Extract the (X, Y) coordinate from the center of the cell holding the provided text.  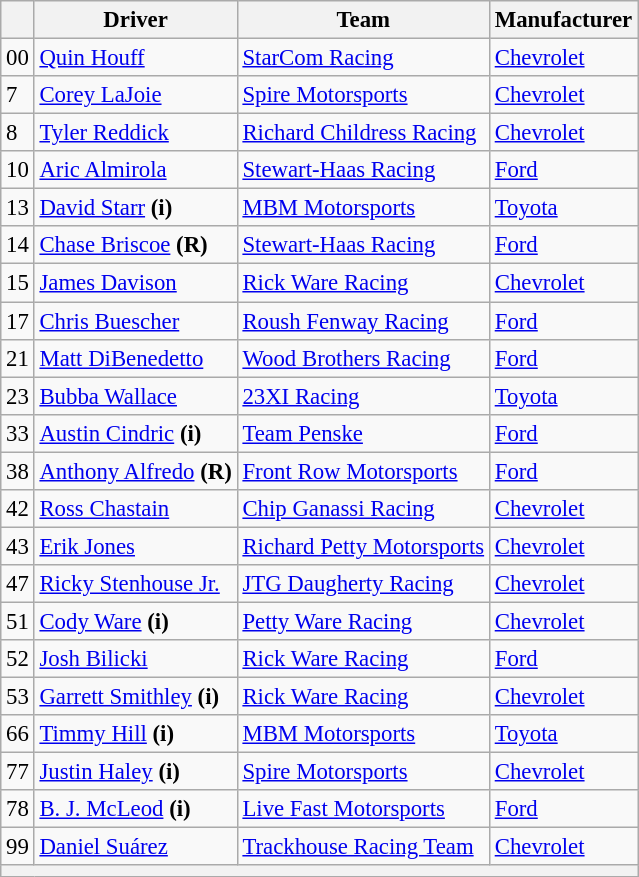
Cody Ware (i) (136, 621)
Timmy Hill (i) (136, 734)
Wood Brothers Racing (363, 358)
23 (18, 396)
James Davison (136, 283)
Anthony Alfredo (R) (136, 471)
00 (18, 58)
Matt DiBenedetto (136, 358)
38 (18, 471)
Team (363, 20)
JTG Daugherty Racing (363, 584)
Trackhouse Racing Team (363, 847)
33 (18, 433)
Richard Petty Motorsports (363, 546)
52 (18, 659)
7 (18, 95)
53 (18, 697)
47 (18, 584)
51 (18, 621)
Josh Bilicki (136, 659)
Tyler Reddick (136, 133)
15 (18, 283)
Chase Briscoe (R) (136, 245)
David Starr (i) (136, 208)
77 (18, 772)
23XI Racing (363, 396)
42 (18, 509)
Richard Childress Racing (363, 133)
B. J. McLeod (i) (136, 809)
Petty Ware Racing (363, 621)
78 (18, 809)
Chip Ganassi Racing (363, 509)
8 (18, 133)
Justin Haley (i) (136, 772)
StarCom Racing (363, 58)
99 (18, 847)
Front Row Motorsports (363, 471)
10 (18, 170)
Daniel Suárez (136, 847)
Aric Almirola (136, 170)
Austin Cindric (i) (136, 433)
Chris Buescher (136, 321)
13 (18, 208)
Ricky Stenhouse Jr. (136, 584)
Corey LaJoie (136, 95)
Team Penske (363, 433)
21 (18, 358)
43 (18, 546)
Manufacturer (563, 20)
17 (18, 321)
Roush Fenway Racing (363, 321)
Quin Houff (136, 58)
Ross Chastain (136, 509)
66 (18, 734)
Garrett Smithley (i) (136, 697)
14 (18, 245)
Bubba Wallace (136, 396)
Live Fast Motorsports (363, 809)
Driver (136, 20)
Erik Jones (136, 546)
